Find where the given text appears and provide that cell's center as (x, y) coordinate. 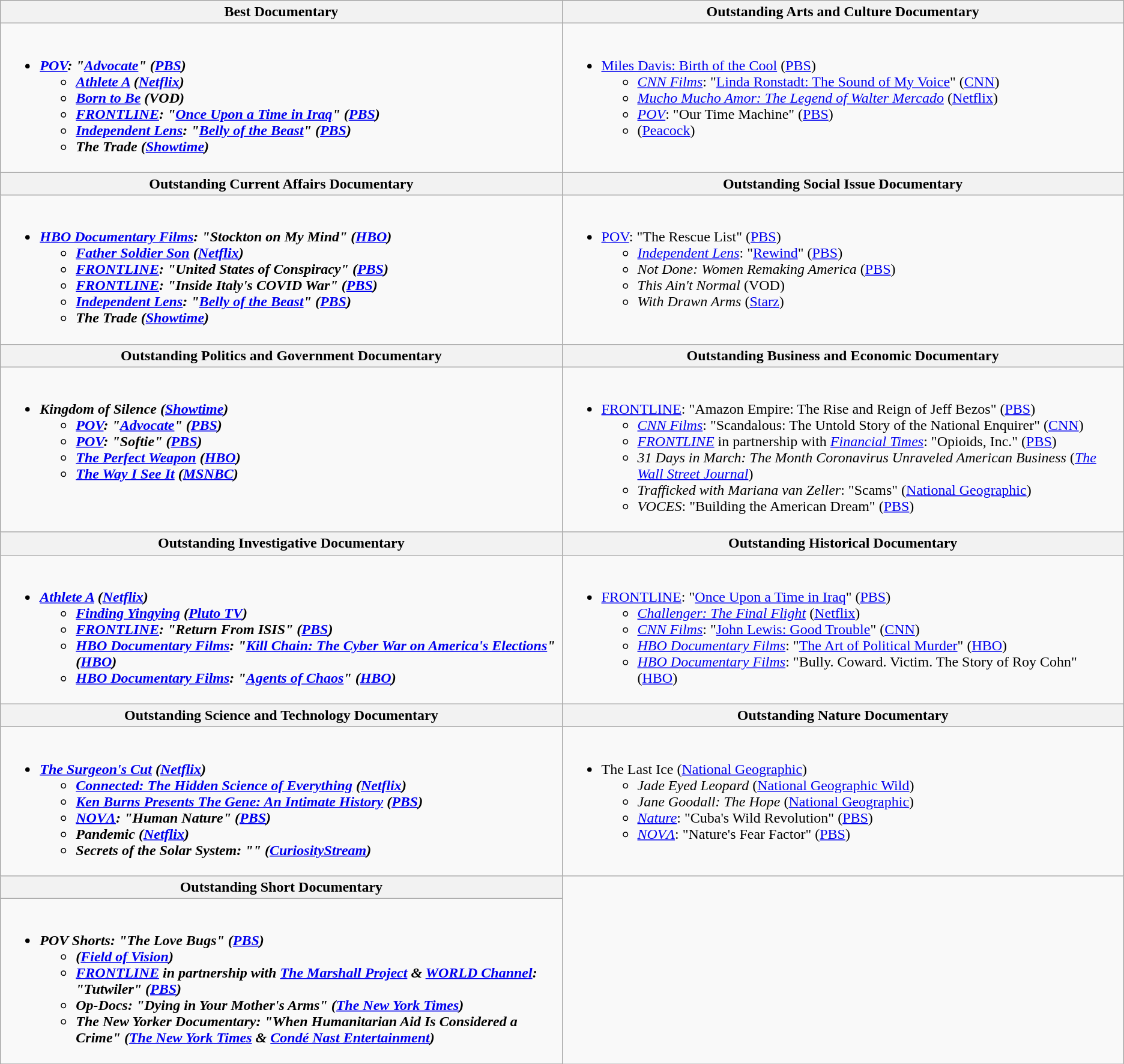
Outstanding Short Documentary (281, 887)
Outstanding Historical Documentary (843, 543)
Best Documentary (281, 12)
Outstanding Current Affairs Documentary (281, 184)
Outstanding Nature Documentary (843, 715)
Outstanding Arts and Culture Documentary (843, 12)
Kingdom of Silence (Showtime)POV: "Advocate" (PBS)POV: "Softie" (PBS)The Perfect Weapon (HBO)The Way I See It (MSNBC) (281, 449)
Outstanding Science and Technology Documentary (281, 715)
POV: "The Rescue List" (PBS)Independent Lens: "Rewind" (PBS)Not Done: Women Remaking America (PBS)This Ain't Normal (VOD)With Drawn Arms (Starz) (843, 270)
Outstanding Social Issue Documentary (843, 184)
Outstanding Business and Economic Documentary (843, 355)
Outstanding Investigative Documentary (281, 543)
Outstanding Politics and Government Documentary (281, 355)
